Find where the given text appears and provide that cell's center as [x, y] coordinate. 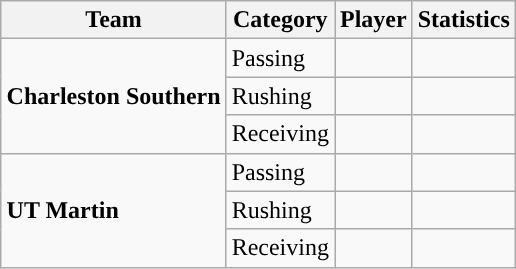
Charleston Southern [114, 96]
Category [280, 20]
UT Martin [114, 210]
Team [114, 20]
Statistics [464, 20]
Player [373, 20]
